Extract the (x, y) coordinate from the center of the cell holding the provided text.  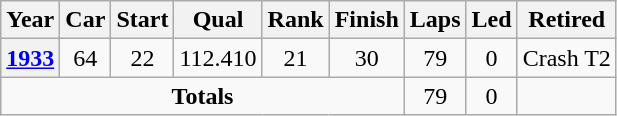
1933 (30, 58)
22 (142, 58)
Qual (218, 20)
Totals (203, 96)
Year (30, 20)
Led (492, 20)
30 (366, 58)
Retired (566, 20)
112.410 (218, 58)
Laps (435, 20)
Crash T2 (566, 58)
64 (86, 58)
Finish (366, 20)
Start (142, 20)
21 (296, 58)
Rank (296, 20)
Car (86, 20)
